From the cell containing the given text, extract its center point as [X, Y] coordinate. 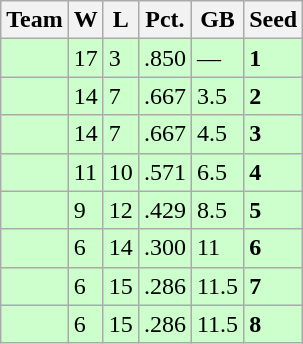
6.5 [217, 172]
3.5 [217, 96]
Pct. [164, 20]
4 [274, 172]
Team [35, 20]
8.5 [217, 210]
12 [120, 210]
2 [274, 96]
.850 [164, 58]
1 [274, 58]
4.5 [217, 134]
5 [274, 210]
GB [217, 20]
10 [120, 172]
17 [86, 58]
.300 [164, 248]
— [217, 58]
Seed [274, 20]
8 [274, 324]
.571 [164, 172]
L [120, 20]
9 [86, 210]
W [86, 20]
.429 [164, 210]
